Find where the given text appears and provide that cell's center as (x, y) coordinate. 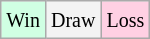
Loss (126, 20)
Draw (72, 20)
Win (24, 20)
